For the text-containing cell, return its midpoint in (x, y) coordinate format. 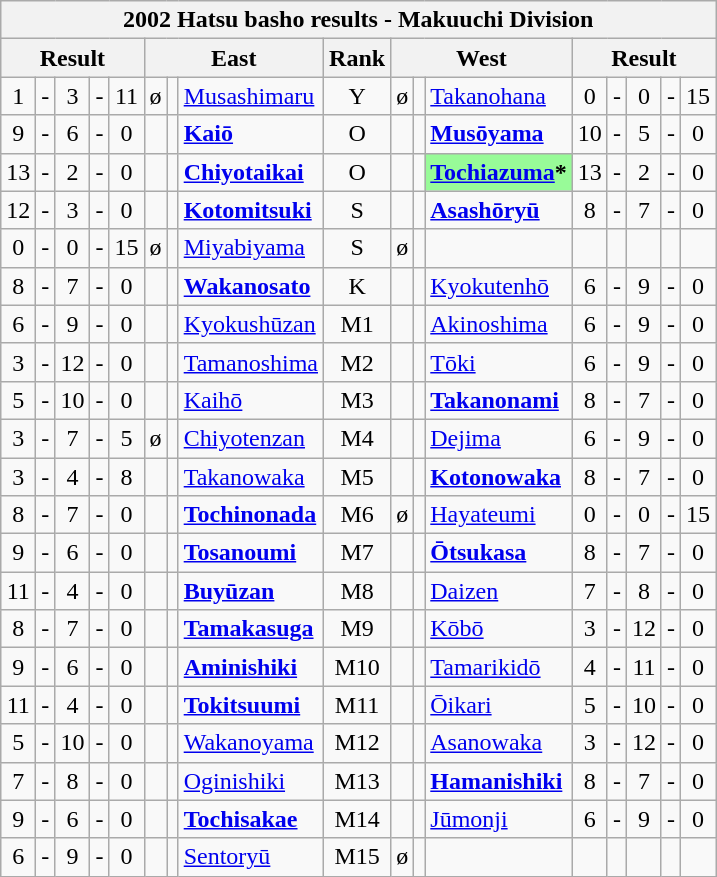
M9 (358, 629)
Musōyama (499, 134)
Dejima (499, 438)
M6 (358, 515)
1 (18, 96)
Buyūzan (250, 591)
M13 (358, 781)
M2 (358, 362)
M14 (358, 819)
Ōtsukasa (499, 553)
M3 (358, 400)
Kaihō (250, 400)
Tamarikidō (499, 667)
East (234, 58)
Kyokushūzan (250, 324)
Sentoryū (250, 857)
Chiyotaikai (250, 172)
Wakanosato (250, 286)
M12 (358, 743)
M8 (358, 591)
Y (358, 96)
M1 (358, 324)
Asashōryū (499, 210)
Hamanishiki (499, 781)
K (358, 286)
Wakanoyama (250, 743)
Tamanoshima (250, 362)
Daizen (499, 591)
Hayateumi (499, 515)
2002 Hatsu basho results - Makuuchi Division (358, 20)
Aminishiki (250, 667)
Tosanoumi (250, 553)
Jūmonji (499, 819)
Tochinonada (250, 515)
Tamakasuga (250, 629)
Tochisakae (250, 819)
Kōbō (499, 629)
West (482, 58)
Chiyotenzan (250, 438)
M4 (358, 438)
Tōki (499, 362)
Rank (358, 58)
M11 (358, 705)
Miyabiyama (250, 248)
Kyokutenhō (499, 286)
Takanowaka (250, 477)
Takanohana (499, 96)
M5 (358, 477)
M15 (358, 857)
Akinoshima (499, 324)
M7 (358, 553)
Tochiazuma* (499, 172)
Musashimaru (250, 96)
Asanowaka (499, 743)
Tokitsuumi (250, 705)
Oginishiki (250, 781)
Kaiō (250, 134)
Ōikari (499, 705)
Kotomitsuki (250, 210)
Kotonowaka (499, 477)
Takanonami (499, 400)
M10 (358, 667)
